Output the (x, y) coordinate of the center of the cell containing the given text.  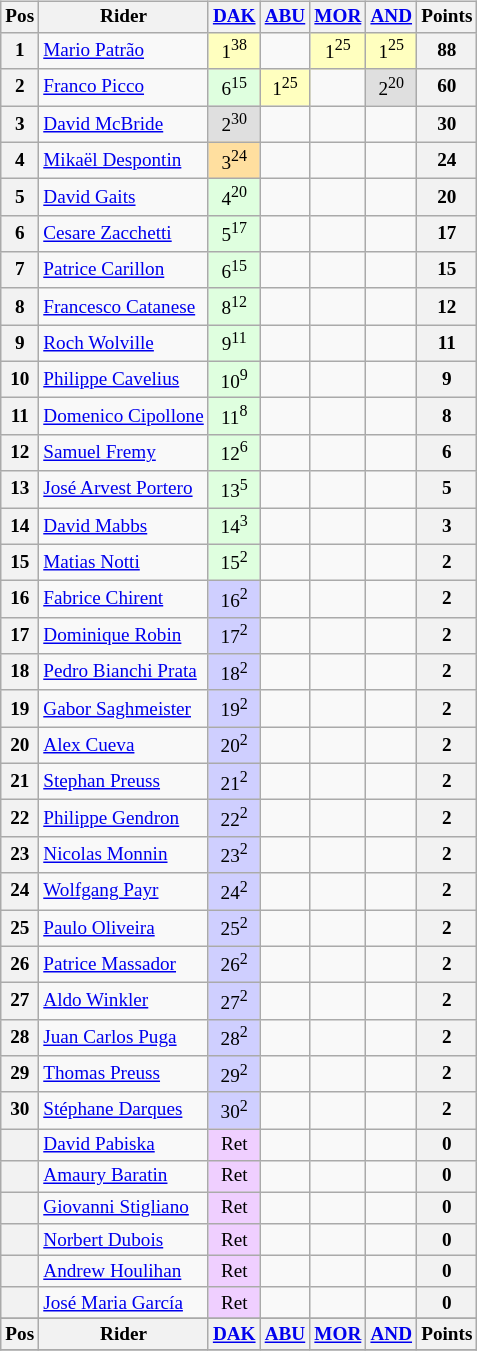
David Mabbs (124, 526)
272 (234, 1002)
Samuel Fremy (124, 454)
Mikaël Despontin (124, 160)
126 (234, 454)
Philippe Cavelius (124, 380)
Francesco Catanese (124, 306)
138 (234, 52)
25 (20, 928)
13 (20, 490)
Gabor Saghmeister (124, 708)
28 (20, 1038)
Andrew Houlihan (124, 1271)
Patrice Carillon (124, 270)
109 (234, 380)
18 (20, 672)
Giovanni Stigliano (124, 1208)
Amaury Baratin (124, 1176)
23 (20, 854)
242 (234, 892)
26 (20, 964)
230 (234, 124)
292 (234, 1074)
220 (392, 88)
60 (447, 88)
252 (234, 928)
16 (20, 600)
7 (20, 270)
88 (447, 52)
192 (234, 708)
232 (234, 854)
202 (234, 746)
Mario Patrão (124, 52)
27 (20, 1002)
José Arvest Portero (124, 490)
Franco Picco (124, 88)
162 (234, 600)
David Gaits (124, 198)
262 (234, 964)
118 (234, 416)
22 (20, 818)
Paulo Oliveira (124, 928)
José Maria García (124, 1303)
Domenico Cipollone (124, 416)
Alex Cueva (124, 746)
Roch Wolville (124, 344)
Juan Carlos Puga (124, 1038)
Wolfgang Payr (124, 892)
172 (234, 636)
152 (234, 562)
911 (234, 344)
282 (234, 1038)
Aldo Winkler (124, 1002)
14 (20, 526)
143 (234, 526)
29 (20, 1074)
Philippe Gendron (124, 818)
812 (234, 306)
420 (234, 198)
Fabrice Chirent (124, 600)
4 (20, 160)
Pedro Bianchi Prata (124, 672)
Dominique Robin (124, 636)
Matias Notti (124, 562)
19 (20, 708)
302 (234, 1110)
517 (234, 234)
Patrice Massador (124, 964)
Thomas Preuss (124, 1074)
Stéphane Darques (124, 1110)
David Pabiska (124, 1145)
212 (234, 782)
1 (20, 52)
10 (20, 380)
Stephan Preuss (124, 782)
21 (20, 782)
324 (234, 160)
182 (234, 672)
David McBride (124, 124)
Norbert Dubois (124, 1240)
Nicolas Monnin (124, 854)
Cesare Zacchetti (124, 234)
222 (234, 818)
135 (234, 490)
